Search for the cell housing the specified text and yield its [x, y] center coordinate. 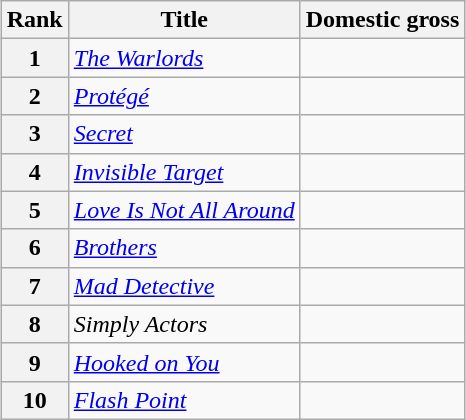
8 [34, 324]
Protégé [184, 96]
4 [34, 172]
Domestic gross [382, 20]
7 [34, 286]
Flash Point [184, 400]
Secret [184, 134]
Hooked on You [184, 362]
1 [34, 58]
10 [34, 400]
2 [34, 96]
Mad Detective [184, 286]
The Warlords [184, 58]
9 [34, 362]
Simply Actors [184, 324]
Title [184, 20]
6 [34, 248]
Brothers [184, 248]
Rank [34, 20]
5 [34, 210]
Invisible Target [184, 172]
3 [34, 134]
Love Is Not All Around [184, 210]
